Identify which cell holds the provided text, then report its (X, Y) central coordinate. 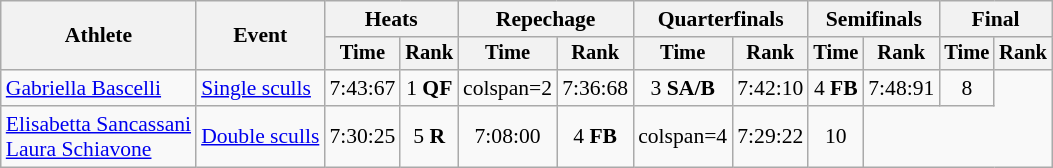
colspan=2 (508, 88)
Repechage (546, 19)
7:43:67 (362, 88)
7:08:00 (508, 136)
Gabriella Bascelli (98, 88)
Double sculls (260, 136)
colspan=4 (682, 136)
7:29:22 (770, 136)
Single sculls (260, 88)
Final (995, 19)
Event (260, 36)
10 (836, 136)
8 (966, 88)
Semifinals (874, 19)
7:42:10 (770, 88)
Heats (391, 19)
Quarterfinals (720, 19)
Elisabetta SancassaniLaura Schiavone (98, 136)
7:30:25 (362, 136)
5 R (429, 136)
1 QF (429, 88)
7:36:68 (595, 88)
7:48:91 (901, 88)
3 SA/B (682, 88)
Athlete (98, 36)
